Return [X, Y] of the center of cell containing provided text 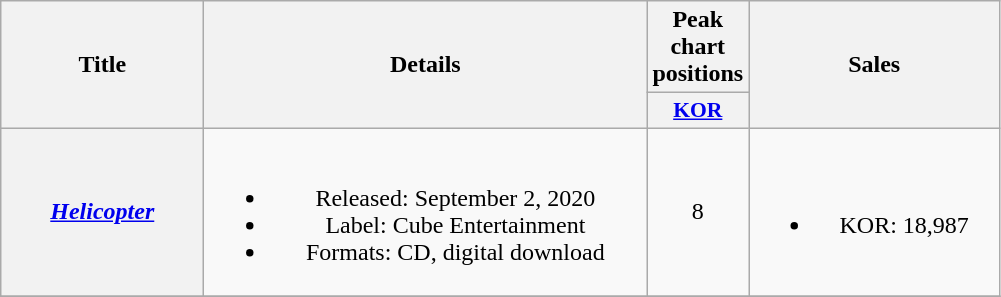
8 [698, 212]
Helicopter [102, 212]
Details [426, 65]
KOR [698, 111]
Peak chart positions [698, 47]
KOR: 18,987 [874, 212]
Released: September 2, 2020Label: Cube EntertainmentFormats: CD, digital download [426, 212]
Sales [874, 65]
Title [102, 65]
